From the cell containing the given text, extract its center point as [X, Y] coordinate. 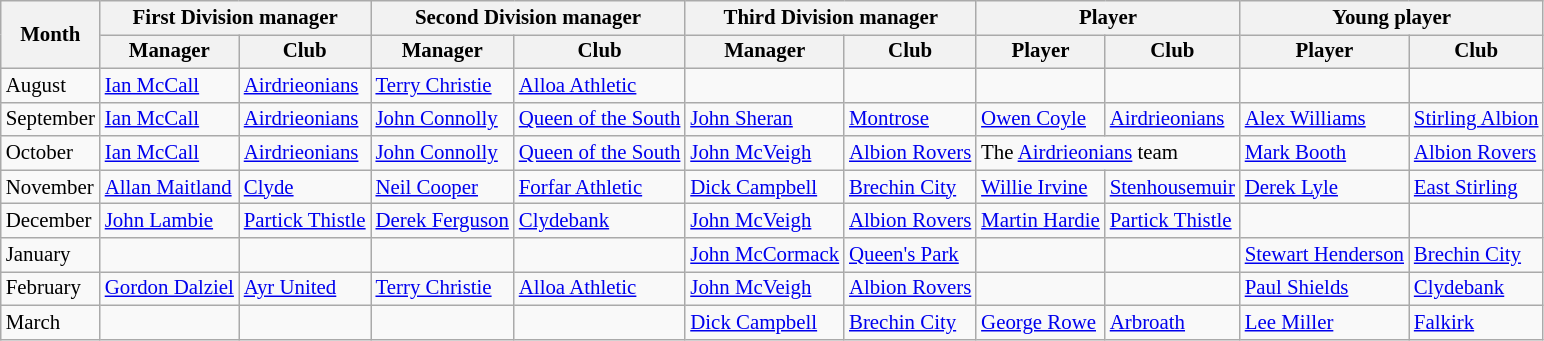
Falkirk [1476, 322]
Second Division manager [528, 18]
Derek Lyle [1324, 187]
Owen Coyle [1040, 119]
John Lambie [170, 221]
The Airdrieonians team [1108, 153]
Gordon Dalziel [170, 288]
October [50, 153]
George Rowe [1040, 322]
Mark Booth [1324, 153]
January [50, 255]
Neil Cooper [442, 187]
Allan Maitland [170, 187]
Queen's Park [910, 255]
Forfar Athletic [600, 187]
March [50, 322]
Paul Shields [1324, 288]
Stirling Albion [1476, 119]
Martin Hardie [1040, 221]
December [50, 221]
Willie Irvine [1040, 187]
Young player [1392, 18]
Stenhousemuir [1172, 187]
Alex Williams [1324, 119]
East Stirling [1476, 187]
First Division manager [236, 18]
John Sheran [764, 119]
Arbroath [1172, 322]
Stewart Henderson [1324, 255]
Montrose [910, 119]
Month [50, 35]
Lee Miller [1324, 322]
Third Division manager [830, 18]
September [50, 119]
Derek Ferguson [442, 221]
August [50, 85]
John McCormack [764, 255]
Ayr United [305, 288]
Clyde [305, 187]
February [50, 288]
November [50, 187]
